Scan for the cell matching the given text and deliver its (X, Y) coordinate at center. 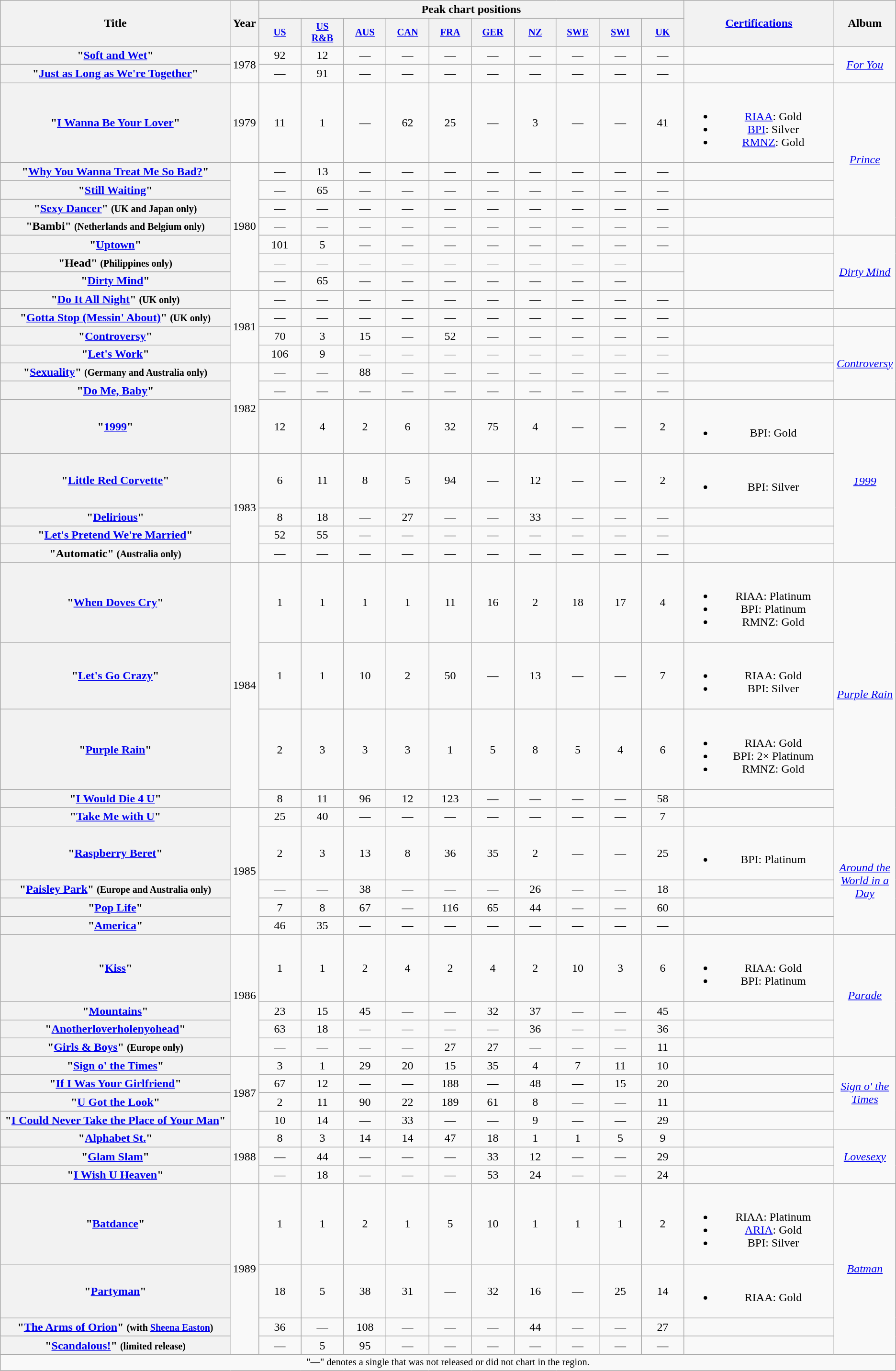
BPI: Silver (759, 481)
"—" denotes a single that was not released or did not chart in the region. (448, 1362)
"When Doves Cry" (115, 602)
1983 (244, 508)
22 (408, 1102)
"Partyman" (115, 1291)
"Controversy" (115, 336)
For You (864, 64)
1987 (244, 1093)
Title (115, 23)
RIAA: GoldBPI: SilverRMNZ: Gold (759, 123)
41 (662, 123)
"Glam Slam" (115, 1157)
"If I Was Your Girlfriend" (115, 1084)
62 (408, 123)
1979 (244, 123)
"Gotta Stop (Messin' About)" (UK only) (115, 317)
Batman (864, 1269)
23 (280, 1011)
1978 (244, 64)
"Dirty Mind" (115, 281)
BPI: Platinum (759, 853)
"Just as Long as We're Together" (115, 74)
50 (450, 676)
"U Got the Look" (115, 1102)
BPI: Gold (759, 426)
RIAA: Gold (759, 1291)
Sign o' the Times (864, 1093)
USR&B (323, 33)
17 (620, 602)
1988 (244, 1157)
70 (280, 336)
75 (493, 426)
RIAA: GoldBPI: Platinum (759, 968)
40 (323, 817)
189 (450, 1102)
88 (365, 372)
Certifications (759, 23)
"Sign o' the Times" (115, 1066)
53 (493, 1175)
"Bambi" (Netherlands and Belgium only) (115, 226)
"1999" (115, 426)
Controversy (864, 363)
"Sexy Dancer" (UK and Japan only) (115, 208)
Year (244, 23)
"Why You Wanna Treat Me So Bad?" (115, 172)
26 (535, 889)
RIAA: PlatinumBPI: PlatinumRMNZ: Gold (759, 602)
"Let's Go Crazy" (115, 676)
Peak chart positions (471, 10)
"Uptown" (115, 245)
Around the World in a Day (864, 880)
"Batdance" (115, 1224)
48 (535, 1084)
1989 (244, 1269)
1986 (244, 995)
SWI (620, 33)
1981 (244, 326)
RIAA: PlatinumARIA: GoldBPI: Silver (759, 1224)
Prince (864, 159)
UK (662, 33)
FRA (450, 33)
Lovesexy (864, 1157)
"Soft and Wet" (115, 55)
47 (450, 1138)
Dirty Mind (864, 272)
"I Wish U Heaven" (115, 1175)
1982 (244, 408)
"I Would Die 4 U" (115, 798)
NZ (535, 33)
US (280, 33)
61 (493, 1102)
"Let's Pretend We're Married" (115, 535)
"I Wanna Be Your Lover" (115, 123)
123 (450, 798)
96 (365, 798)
"Little Red Corvette" (115, 481)
"Raspberry Beret" (115, 853)
31 (408, 1291)
"Mountains" (115, 1011)
"Girls & Boys" (Europe only) (115, 1047)
1980 (244, 226)
63 (280, 1029)
60 (662, 907)
92 (280, 55)
1985 (244, 871)
1999 (864, 481)
116 (450, 907)
"Purple Rain" (115, 750)
101 (280, 245)
"Scandalous!" (limited release) (115, 1345)
"Alphabet St." (115, 1138)
58 (662, 798)
106 (280, 354)
RIAA: GoldBPI: 2× PlatinumRMNZ: Gold (759, 750)
"I Could Never Take the Place of Your Man" (115, 1120)
188 (450, 1084)
"Let's Work" (115, 354)
"Take Me with U" (115, 817)
Album (864, 23)
"Kiss" (115, 968)
"Paisley Park" (Europe and Australia only) (115, 889)
"The Arms of Orion" (with Sheena Easton) (115, 1327)
"Automatic" (Australia only) (115, 553)
"Head" (Philippines only) (115, 263)
95 (365, 1345)
"Anotherloverholenyohead" (115, 1029)
"Do It All Night" (UK only) (115, 299)
37 (535, 1011)
"Delirious" (115, 517)
Parade (864, 995)
Purple Rain (864, 694)
AUS (365, 33)
"Do Me, Baby" (115, 390)
"America" (115, 925)
94 (450, 481)
91 (323, 74)
RIAA: GoldBPI: Silver (759, 676)
46 (280, 925)
GER (493, 33)
"Sexuality" (Germany and Australia only) (115, 372)
SWE (577, 33)
CAN (408, 33)
1984 (244, 685)
108 (365, 1327)
90 (365, 1102)
"Pop Life" (115, 907)
55 (323, 535)
"Still Waiting" (115, 190)
